Determine the [x, y] coordinate at the center of the cell enclosing the given text.  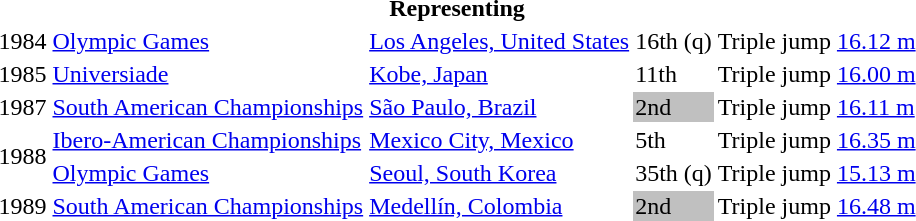
São Paulo, Brazil [500, 107]
5th [674, 140]
Ibero-American Championships [208, 140]
Universiade [208, 74]
35th (q) [674, 173]
Kobe, Japan [500, 74]
Mexico City, Mexico [500, 140]
Seoul, South Korea [500, 173]
11th [674, 74]
Los Angeles, United States [500, 41]
Medellín, Colombia [500, 206]
16th (q) [674, 41]
